Scan for the cell matching the given text and deliver its (x, y) coordinate at center. 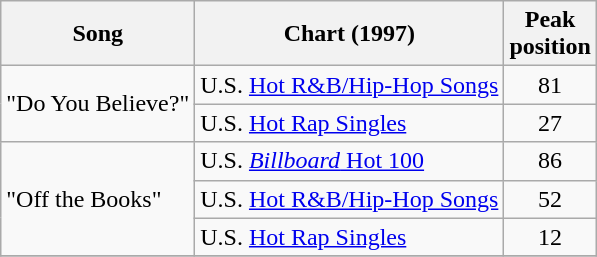
12 (550, 237)
Song (98, 34)
27 (550, 123)
52 (550, 199)
U.S. Billboard Hot 100 (350, 161)
"Off the Books" (98, 199)
"Do You Believe?" (98, 104)
Chart (1997) (350, 34)
81 (550, 85)
Peakposition (550, 34)
86 (550, 161)
